Identify which cell holds the provided text, then report its (X, Y) central coordinate. 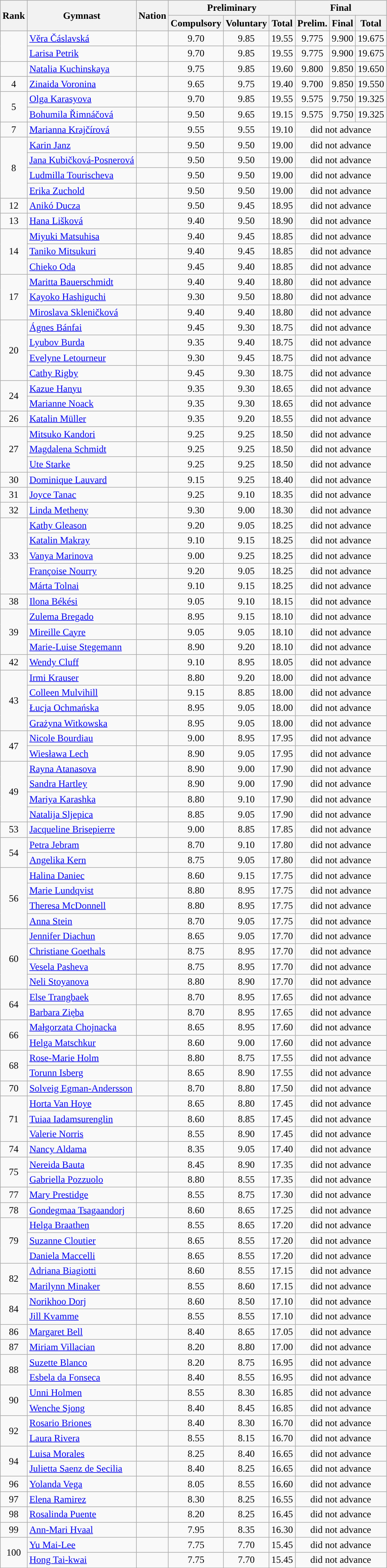
56 (14, 898)
Nancy Aldama (82, 1149)
Nicole Bourdiau (82, 738)
82 (14, 1279)
18.30 (282, 510)
17 (14, 297)
Luisa Morales (82, 1454)
Yu Mai-Lee (82, 1545)
Ilona Békési (82, 601)
Ann-Mari Hvaal (82, 1530)
17.40 (282, 1149)
Barbara Zięba (82, 1012)
54 (14, 852)
18.15 (282, 601)
Rayna Atanasova (82, 769)
Marianne Noack (82, 403)
Linda Metheny (82, 510)
17.00 (282, 1347)
60 (14, 959)
Evelyne Letourneur (82, 358)
Zulema Bregado (82, 616)
Magdalena Schmidt (82, 449)
9.700 (312, 84)
79 (14, 1241)
33 (14, 556)
99 (14, 1530)
Else Trangbaek (82, 997)
17.50 (282, 1088)
19.60 (282, 69)
Helga Matschkur (82, 1043)
Rose-Marie Holm (82, 1058)
Ágnes Bánfai (82, 327)
19.15 (282, 114)
Hong Tai-kwai (82, 1560)
Olga Karasyova (82, 99)
Elena Ramirez (82, 1499)
18.05 (282, 662)
49 (14, 792)
Prelim. (312, 23)
71 (14, 1119)
19.10 (282, 130)
32 (14, 510)
Yolanda Vega (82, 1484)
98 (14, 1514)
64 (14, 1005)
Nation (152, 16)
88 (14, 1370)
Grażyna Witkowska (82, 723)
Jennifer Diachun (82, 936)
18.90 (282, 221)
70 (14, 1088)
27 (14, 449)
Kathy Gleason (82, 525)
16.30 (282, 1530)
26 (14, 419)
Tuiaa Iadamsurenglin (82, 1119)
Voluntary (246, 23)
Wiesława Lech (82, 754)
Marianna Krajčírová (82, 130)
Chieko Oda (82, 267)
Irmi Krauser (82, 678)
Miyuki Matsuhisa (82, 236)
16.45 (282, 1514)
Suzette Blanco (82, 1362)
Daniela Maccelli (82, 1256)
Katalin Makray (82, 541)
Angelika Kern (82, 860)
Compulsory (196, 23)
19.650 (371, 69)
18.95 (282, 206)
Gabriella Pozzuolo (82, 1180)
Mitsuko Kandori (82, 434)
Nereida Bauta (82, 1165)
18.55 (282, 419)
94 (14, 1461)
Larisa Petrik (82, 54)
18.35 (282, 495)
Erika Zuchold (82, 191)
Gymnast (82, 16)
Sandra Hartley (82, 784)
Helga Braathen (82, 1225)
Joyce Tanac (82, 495)
19.550 (371, 84)
92 (14, 1431)
74 (14, 1149)
Unni Holmen (82, 1392)
Ludmilla Tourischeva (82, 175)
Mary Prestidge (82, 1195)
84 (14, 1309)
Kazue Hanyu (82, 388)
8 (14, 168)
Natalija Sljepica (82, 814)
96 (14, 1484)
18.40 (282, 480)
66 (14, 1035)
100 (14, 1552)
Cathy Rigby (82, 373)
Suzanne Cloutier (82, 1241)
7 (14, 130)
Vanya Marinova (82, 556)
90 (14, 1400)
Petra Jebram (82, 845)
53 (14, 830)
97 (14, 1499)
31 (14, 495)
68 (14, 1065)
Theresa McDonnell (82, 906)
Hana Lišková (82, 221)
Colleen Mulvihill (82, 693)
78 (14, 1210)
Rosalinda Puente (82, 1514)
17.85 (282, 830)
Jana Kubičková-Posnerová (82, 160)
Lyubov Burda (82, 343)
Neli Stoyanova (82, 982)
20 (14, 350)
Preliminary (232, 8)
Marie Lundqvist (82, 890)
5 (14, 107)
Márta Tolnai (82, 586)
19.40 (282, 84)
Torunn Isberg (82, 1073)
8.50 (246, 1301)
8.15 (246, 1438)
Laura Rivera (82, 1438)
47 (14, 746)
Kayoko Hashiguchi (82, 297)
Adriana Biagiotti (82, 1271)
Małgorzata Chojnacka (82, 1027)
87 (14, 1347)
Halina Daniec (82, 875)
Norikhoo Dorj (82, 1301)
Natalia Kuchinskaya (82, 69)
Marilynn Minaker (82, 1286)
Věra Čáslavská (82, 38)
Vesela Pasheva (82, 967)
Valerie Norris (82, 1134)
Maritta Bauerschmidt (82, 282)
Rosario Briones (82, 1423)
Anna Stein (82, 921)
Esbela da Fonseca (82, 1377)
Gondegmaa Tsagaandorj (82, 1210)
42 (14, 662)
Wenche Sjong (82, 1408)
17.05 (282, 1332)
Anikó Ducza (82, 206)
Jacqueline Brisepierre (82, 830)
Taniko Mitsukuri (82, 251)
8.05 (196, 1484)
Solveig Egman-Andersson (82, 1088)
75 (14, 1172)
16.60 (282, 1484)
12 (14, 206)
39 (14, 632)
Julietta Saenz de Secilia (82, 1469)
Horta Van Hoye (82, 1103)
77 (14, 1195)
Miroslava Skleničková (82, 312)
17.25 (282, 1210)
Françoise Nourry (82, 571)
4 (14, 84)
Wendy Cluff (82, 662)
Margaret Bell (82, 1332)
Bohumila Řimnáčová (82, 114)
Karin Janz (82, 145)
9.800 (312, 69)
Rank (14, 16)
Zinaida Voronina (82, 84)
Miriam Villacian (82, 1347)
43 (14, 700)
Marie-Luise Stegemann (82, 647)
Mariya Karashka (82, 799)
Łucja Ochmańska (82, 708)
24 (14, 396)
Ute Starke (82, 465)
30 (14, 480)
Dominique Lauvard (82, 480)
86 (14, 1332)
7.95 (196, 1530)
Mireille Cayre (82, 632)
16.55 (282, 1499)
Christiane Goethals (82, 952)
Jill Kvamme (82, 1317)
38 (14, 601)
17.30 (282, 1195)
13 (14, 221)
14 (14, 251)
Katalin Müller (82, 419)
